Locate the cell with the specified text and output its [X, Y] center coordinate. 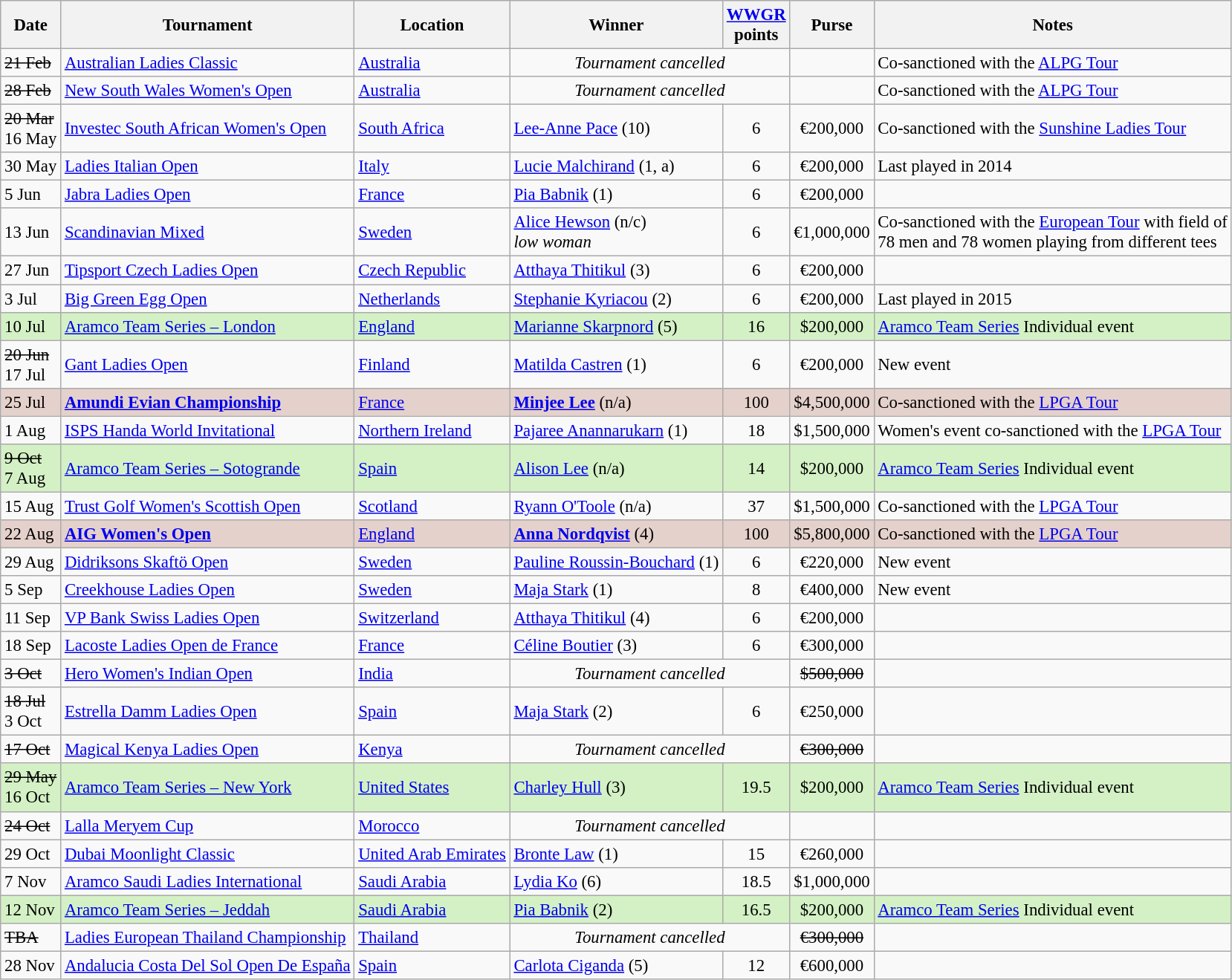
Marianne Skarpnord (5) [616, 326]
Netherlands [432, 299]
Lucie Malchirand (1, a) [616, 166]
Co-sanctioned with the European Tour with field of 78 men and 78 women playing from different tees [1052, 232]
8 [756, 590]
Creekhouse Ladies Open [208, 590]
7 Nov [31, 881]
Lee-Anne Pace (10) [616, 129]
€260,000 [832, 854]
Pia Babnik (1) [616, 195]
16.5 [756, 909]
1 Aug [31, 430]
Aramco Saudi Ladies International [208, 881]
29 May16 Oct [31, 788]
Switzerland [432, 618]
€1,000,000 [832, 232]
Céline Boutier (3) [616, 646]
Morocco [432, 825]
Italy [432, 166]
Pajaree Anannarukarn (1) [616, 430]
€600,000 [832, 965]
Lalla Meryem Cup [208, 825]
Date [31, 25]
Atthaya Thitikul (3) [616, 270]
Estrella Damm Ladies Open [208, 712]
Aramco Team Series – London [208, 326]
Maja Stark (1) [616, 590]
Purse [832, 25]
Andalucia Costa Del Sol Open De España [208, 965]
TBA [31, 938]
Charley Hull (3) [616, 788]
Atthaya Thitikul (4) [616, 618]
United States [432, 788]
18 Jul3 Oct [31, 712]
$1,000,000 [832, 881]
United Arab Emirates [432, 854]
Notes [1052, 25]
Matilda Castren (1) [616, 364]
Scotland [432, 506]
21 Feb [31, 63]
Last played in 2014 [1052, 166]
Trust Golf Women's Scottish Open [208, 506]
Magical Kenya Ladies Open [208, 750]
5 Sep [31, 590]
Women's event co-sanctioned with the LPGA Tour [1052, 430]
VP Bank Swiss Ladies Open [208, 618]
Thailand [432, 938]
15 [756, 854]
Location [432, 25]
3 Jul [31, 299]
Pauline Roussin-Bouchard (1) [616, 562]
AIG Women's Open [208, 534]
11 Sep [31, 618]
$5,800,000 [832, 534]
29 Oct [31, 854]
Aramco Team Series – New York [208, 788]
Ladies Italian Open [208, 166]
€400,000 [832, 590]
24 Oct [31, 825]
Gant Ladies Open [208, 364]
5 Jun [31, 195]
Maja Stark (2) [616, 712]
Co-sanctioned with the Sunshine Ladies Tour [1052, 129]
18 Sep [31, 646]
27 Jun [31, 270]
Tipsport Czech Ladies Open [208, 270]
Investec South African Women's Open [208, 129]
Hero Women's Indian Open [208, 674]
Alison Lee (n/a) [616, 468]
Last played in 2015 [1052, 299]
30 May [31, 166]
28 Feb [31, 91]
ISPS Handa World Invitational [208, 430]
10 Jul [31, 326]
Australian Ladies Classic [208, 63]
Kenya [432, 750]
Bronte Law (1) [616, 854]
Minjee Lee (n/a) [616, 402]
Scandinavian Mixed [208, 232]
14 [756, 468]
18.5 [756, 881]
13 Jun [31, 232]
20 Mar 16 May [31, 129]
9 Oct7 Aug [31, 468]
19.5 [756, 788]
Didriksons Skaftö Open [208, 562]
15 Aug [31, 506]
Anna Nordqvist (4) [616, 534]
Big Green Egg Open [208, 299]
Aramco Team Series – Jeddah [208, 909]
Finland [432, 364]
€220,000 [832, 562]
Alice Hewson (n/c)low woman [616, 232]
Dubai Moonlight Classic [208, 854]
16 [756, 326]
12 [756, 965]
New South Wales Women's Open [208, 91]
Stephanie Kyriacou (2) [616, 299]
Pia Babnik (2) [616, 909]
Northern Ireland [432, 430]
€250,000 [832, 712]
Jabra Ladies Open [208, 195]
Amundi Evian Championship [208, 402]
17 Oct [31, 750]
Lydia Ko (6) [616, 881]
20 Jun17 Jul [31, 364]
Lacoste Ladies Open de France [208, 646]
$4,500,000 [832, 402]
WWGRpoints [756, 25]
37 [756, 506]
India [432, 674]
28 Nov [31, 965]
Ryann O'Toole (n/a) [616, 506]
25 Jul [31, 402]
12 Nov [31, 909]
Tournament [208, 25]
18 [756, 430]
South Africa [432, 129]
29 Aug [31, 562]
3 Oct [31, 674]
22 Aug [31, 534]
Aramco Team Series – Sotogrande [208, 468]
Carlota Ciganda (5) [616, 965]
Czech Republic [432, 270]
Winner [616, 25]
$500,000 [832, 674]
Ladies European Thailand Championship [208, 938]
